Pinpoint the cell where the given text exists, returning its (x, y) midpoint coordinate. 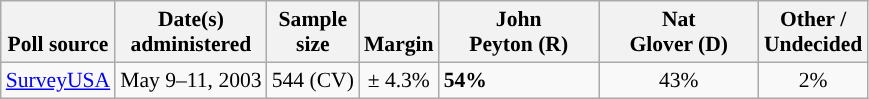
SurveyUSA (58, 80)
± 4.3% (399, 80)
May 9–11, 2003 (190, 80)
JohnPeyton (R) (519, 32)
Other /Undecided (813, 32)
Date(s)administered (190, 32)
Poll source (58, 32)
2% (813, 80)
Margin (399, 32)
NatGlover (D) (679, 32)
Samplesize (313, 32)
544 (CV) (313, 80)
54% (519, 80)
43% (679, 80)
